Return the (x, y) coordinate for the center point of the cell that contains the specified text.  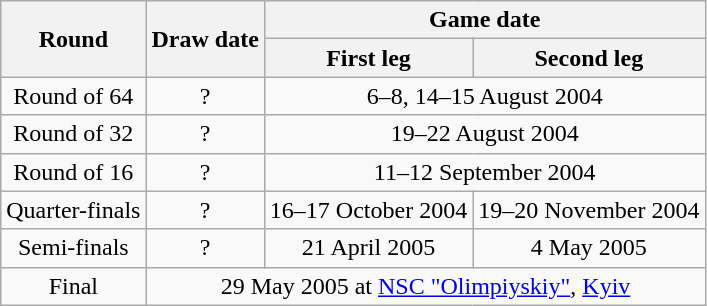
19–20 November 2004 (589, 210)
Round of 32 (74, 134)
Draw date (205, 39)
Round of 16 (74, 172)
Game date (484, 20)
21 April 2005 (368, 248)
Round (74, 39)
Round of 64 (74, 96)
19–22 August 2004 (484, 134)
6–8, 14–15 August 2004 (484, 96)
Quarter-finals (74, 210)
16–17 October 2004 (368, 210)
First leg (368, 58)
Second leg (589, 58)
29 May 2005 at NSC "Olimpiyskiy", Kyiv (426, 286)
4 May 2005 (589, 248)
Final (74, 286)
11–12 September 2004 (484, 172)
Semi-finals (74, 248)
